Return (x, y) of the center of cell containing provided text 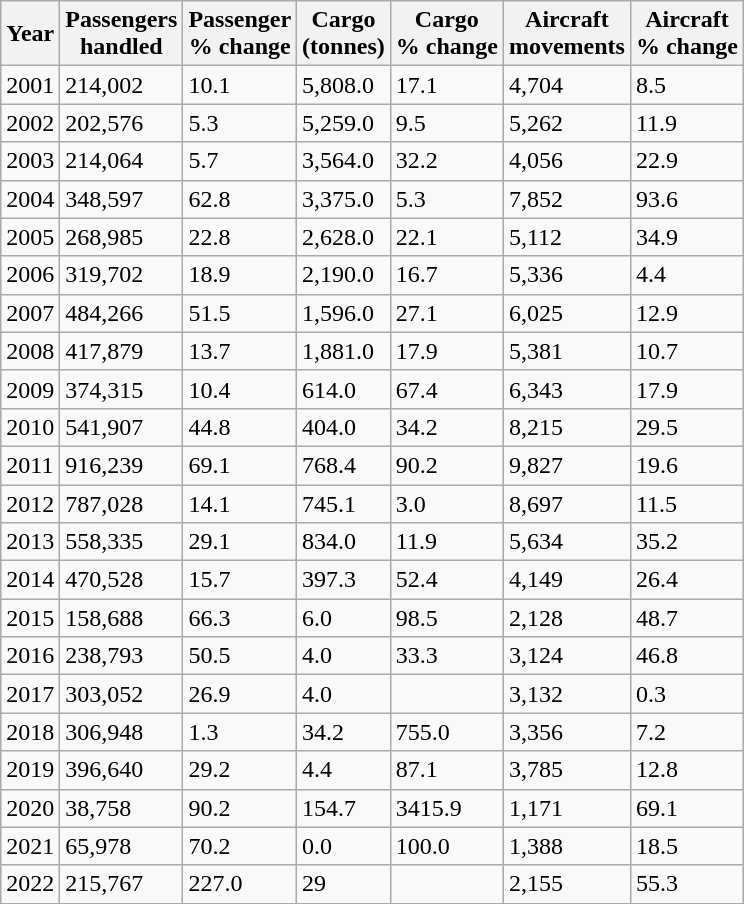
2002 (30, 123)
558,335 (122, 542)
306,948 (122, 732)
44.8 (240, 427)
238,793 (122, 656)
1,596.0 (344, 313)
10.1 (240, 85)
0.0 (344, 846)
834.0 (344, 542)
2017 (30, 694)
93.6 (686, 199)
98.5 (446, 618)
13.7 (240, 351)
22.8 (240, 237)
12.9 (686, 313)
2015 (30, 618)
2006 (30, 275)
2007 (30, 313)
470,528 (122, 580)
32.2 (446, 161)
9.5 (446, 123)
2013 (30, 542)
2010 (30, 427)
2020 (30, 808)
87.1 (446, 770)
6,343 (566, 389)
1,171 (566, 808)
50.5 (240, 656)
158,688 (122, 618)
5,634 (566, 542)
15.7 (240, 580)
5,336 (566, 275)
7,852 (566, 199)
7.2 (686, 732)
8.5 (686, 85)
62.8 (240, 199)
2,128 (566, 618)
Cargo(tonnes) (344, 34)
35.2 (686, 542)
67.4 (446, 389)
484,266 (122, 313)
2001 (30, 85)
3,356 (566, 732)
268,985 (122, 237)
8,697 (566, 503)
2014 (30, 580)
70.2 (240, 846)
374,315 (122, 389)
2012 (30, 503)
2008 (30, 351)
397.3 (344, 580)
916,239 (122, 465)
18.5 (686, 846)
2005 (30, 237)
33.3 (446, 656)
3,132 (566, 694)
3,785 (566, 770)
18.9 (240, 275)
2,190.0 (344, 275)
214,002 (122, 85)
5,259.0 (344, 123)
2,628.0 (344, 237)
29.1 (240, 542)
5,381 (566, 351)
6.0 (344, 618)
2016 (30, 656)
787,028 (122, 503)
2004 (30, 199)
55.3 (686, 884)
1.3 (240, 732)
3,564.0 (344, 161)
10.4 (240, 389)
26.9 (240, 694)
65,978 (122, 846)
745.1 (344, 503)
303,052 (122, 694)
5,808.0 (344, 85)
417,879 (122, 351)
2011 (30, 465)
19.6 (686, 465)
348,597 (122, 199)
6,025 (566, 313)
3415.9 (446, 808)
154.7 (344, 808)
227.0 (240, 884)
214,064 (122, 161)
66.3 (240, 618)
2019 (30, 770)
396,640 (122, 770)
614.0 (344, 389)
Passenger% change (240, 34)
26.4 (686, 580)
8,215 (566, 427)
29 (344, 884)
5,112 (566, 237)
768.4 (344, 465)
10.7 (686, 351)
22.9 (686, 161)
755.0 (446, 732)
5,262 (566, 123)
3,375.0 (344, 199)
Cargo% change (446, 34)
0.3 (686, 694)
48.7 (686, 618)
4,056 (566, 161)
3,124 (566, 656)
9,827 (566, 465)
2018 (30, 732)
12.8 (686, 770)
2021 (30, 846)
2022 (30, 884)
319,702 (122, 275)
215,767 (122, 884)
4,704 (566, 85)
29.2 (240, 770)
38,758 (122, 808)
Aircraft% change (686, 34)
202,576 (122, 123)
404.0 (344, 427)
2009 (30, 389)
46.8 (686, 656)
Passengershandled (122, 34)
29.5 (686, 427)
52.4 (446, 580)
2003 (30, 161)
27.1 (446, 313)
100.0 (446, 846)
4,149 (566, 580)
1,388 (566, 846)
2,155 (566, 884)
Aircraftmovements (566, 34)
14.1 (240, 503)
16.7 (446, 275)
Year (30, 34)
17.1 (446, 85)
34.9 (686, 237)
5.7 (240, 161)
541,907 (122, 427)
1,881.0 (344, 351)
3.0 (446, 503)
22.1 (446, 237)
11.5 (686, 503)
51.5 (240, 313)
